Capture the cell that displays the provided text and extract its [x, y] central coordinate. 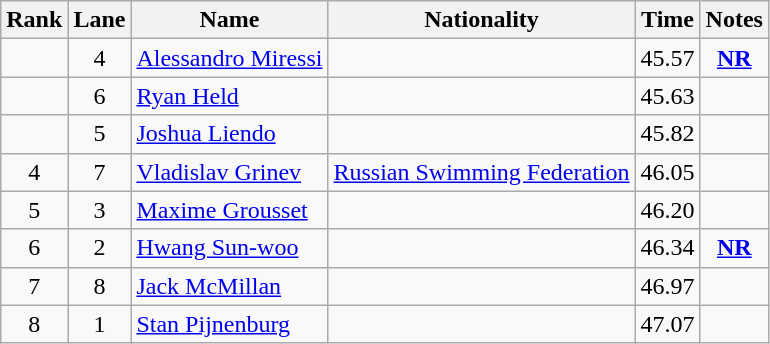
Stan Pijnenburg [230, 324]
Nationality [482, 20]
Notes [734, 20]
Hwang Sun-woo [230, 248]
46.97 [668, 286]
46.20 [668, 210]
2 [100, 248]
Time [668, 20]
45.57 [668, 58]
Alessandro Miressi [230, 58]
47.07 [668, 324]
Joshua Liendo [230, 134]
Russian Swimming Federation [482, 172]
45.82 [668, 134]
Maxime Grousset [230, 210]
3 [100, 210]
Jack McMillan [230, 286]
Rank [34, 20]
46.34 [668, 248]
Vladislav Grinev [230, 172]
46.05 [668, 172]
45.63 [668, 96]
Ryan Held [230, 96]
Lane [100, 20]
1 [100, 324]
Name [230, 20]
